Pinpoint the cell where the given text exists, returning its [x, y] midpoint coordinate. 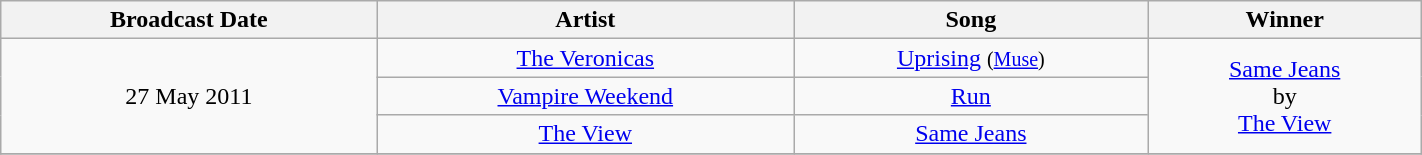
Song [972, 20]
27 May 2011 [189, 96]
Same JeansbyThe View [1284, 96]
The Veronicas [586, 58]
The View [586, 134]
Broadcast Date [189, 20]
Vampire Weekend [586, 96]
Winner [1284, 20]
Same Jeans [972, 134]
Run [972, 96]
Artist [586, 20]
Uprising (Muse) [972, 58]
